Pinpoint the cell where the given text exists, returning its (X, Y) midpoint coordinate. 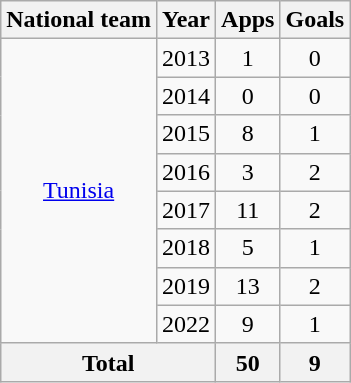
2017 (186, 210)
2018 (186, 248)
Tunisia (79, 191)
National team (79, 20)
Goals (315, 20)
3 (248, 172)
50 (248, 362)
2013 (186, 58)
Apps (248, 20)
2014 (186, 96)
5 (248, 248)
2015 (186, 134)
2019 (186, 286)
Total (108, 362)
2022 (186, 324)
11 (248, 210)
Year (186, 20)
2016 (186, 172)
13 (248, 286)
8 (248, 134)
